Provide the (X, Y) coordinate of the cell's center where the given text is located.  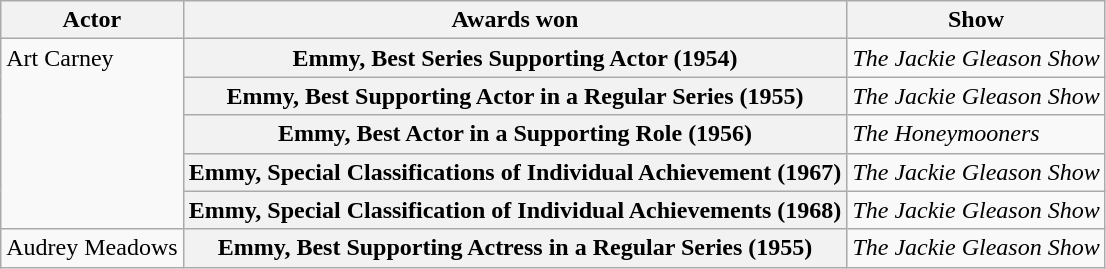
Awards won (515, 20)
Emmy, Best Actor in a Supporting Role (1956) (515, 134)
Emmy, Special Classification of Individual Achievements (1968) (515, 210)
Actor (92, 20)
The Honeymooners (976, 134)
Emmy, Best Supporting Actor in a Regular Series (1955) (515, 96)
Art Carney (92, 134)
Emmy, Best Supporting Actress in a Regular Series (1955) (515, 248)
Audrey Meadows (92, 248)
Emmy, Best Series Supporting Actor (1954) (515, 58)
Show (976, 20)
Emmy, Special Classifications of Individual Achievement (1967) (515, 172)
